Scan for the cell matching the given text and deliver its (X, Y) coordinate at center. 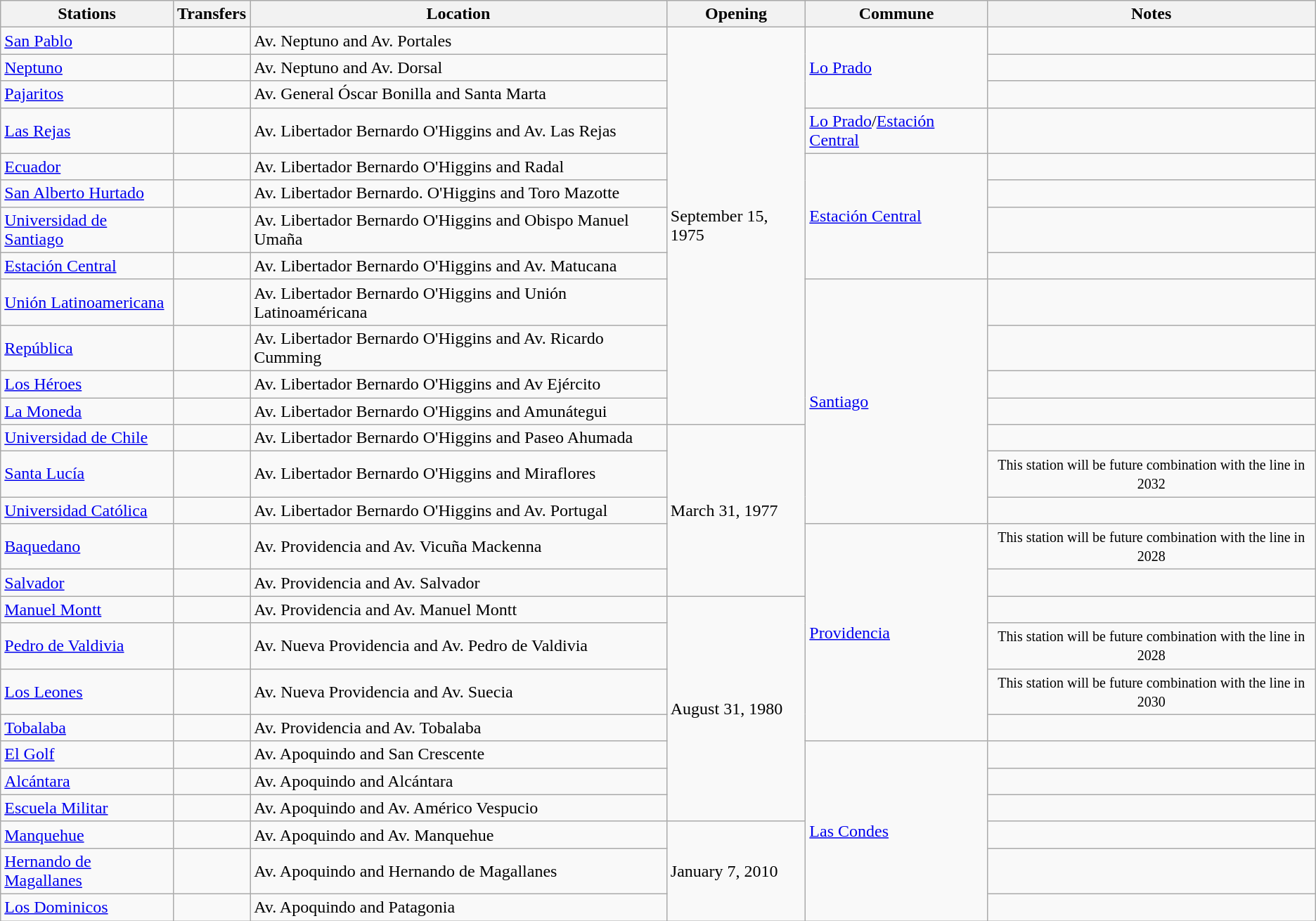
Alcántara (87, 781)
Las Condes (896, 831)
Av. Libertador Bernardo O'Higgins and Av Ejército (458, 384)
Los Dominicos (87, 907)
Santiago (896, 401)
Av. Libertador Bernardo O'Higgins and Av. Ricardo Cumming (458, 347)
Universidad Católica (87, 510)
Av. Neptuno and Av. Dorsal (458, 67)
Av. Libertador Bernardo. O'Higgins and Toro Mazotte (458, 193)
August 31, 1980 (736, 709)
Transfers (211, 14)
Av. General Óscar Bonilla and Santa Marta (458, 94)
Av. Libertador Bernardo O'Higgins and Paseo Ahumada (458, 438)
Universidad de Santiago (87, 229)
Av. Apoquindo and Patagonia (458, 907)
Commune (896, 14)
Manuel Montt (87, 610)
Hernando de Magallanes (87, 870)
Ecuador (87, 167)
Av. Libertador Bernardo O'Higgins and Av. Portugal (458, 510)
Location (458, 14)
República (87, 347)
Baquedano (87, 547)
Stations (87, 14)
Av. Nueva Providencia and Av. Pedro de Valdivia (458, 645)
San Alberto Hurtado (87, 193)
Av. Providencia and Av. Tobalaba (458, 728)
Salvador (87, 583)
This station will be future combination with the line in 2032 (1151, 474)
Av. Libertador Bernardo O'Higgins and Unión Latinoaméricana (458, 302)
Av. Apoquindo and San Crescente (458, 754)
La Moneda (87, 411)
Av. Libertador Bernardo O'Higgins and Amunátegui (458, 411)
Los Leones (87, 692)
March 31, 1977 (736, 510)
Av. Libertador Bernardo O'Higgins and Radal (458, 167)
Av. Apoquindo and Av. Américo Vespucio (458, 808)
Manquehue (87, 835)
Tobalaba (87, 728)
Av. Libertador Bernardo O'Higgins and Miraflores (458, 474)
Santa Lucía (87, 474)
El Golf (87, 754)
Av. Apoquindo and Alcántara (458, 781)
Las Rejas (87, 131)
September 15, 1975 (736, 226)
Av. Apoquindo and Av. Manquehue (458, 835)
Unión Latinoamericana (87, 302)
Av. Apoquindo and Hernando de Magallanes (458, 870)
Neptuno (87, 67)
Providencia (896, 633)
Notes (1151, 14)
Pajaritos (87, 94)
Lo Prado/Estación Central (896, 131)
Av. Providencia and Av. Salvador (458, 583)
Escuela Militar (87, 808)
Pedro de Valdivia (87, 645)
January 7, 2010 (736, 870)
This station will be future combination with the line in 2030 (1151, 692)
Av. Libertador Bernardo O'Higgins and Av. Las Rejas (458, 131)
Universidad de Chile (87, 438)
Av. Nueva Providencia and Av. Suecia (458, 692)
Av. Neptuno and Av. Portales (458, 41)
Av. Libertador Bernardo O'Higgins and Av. Matucana (458, 266)
Av. Libertador Bernardo O'Higgins and Obispo Manuel Umaña (458, 229)
Opening (736, 14)
Av. Providencia and Av. Vicuña Mackenna (458, 547)
San Pablo (87, 41)
Lo Prado (896, 67)
Av. Providencia and Av. Manuel Montt (458, 610)
Los Héroes (87, 384)
